Search for the cell housing the specified text and yield its [x, y] center coordinate. 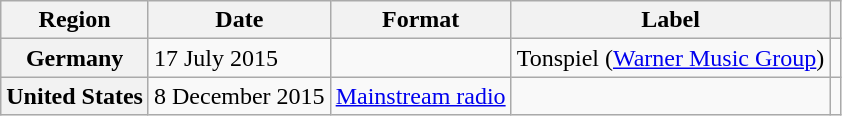
Mainstream radio [420, 96]
17 July 2015 [239, 58]
Region [75, 20]
United States [75, 96]
8 December 2015 [239, 96]
Germany [75, 58]
Date [239, 20]
Format [420, 20]
Tonspiel (Warner Music Group) [670, 58]
Label [670, 20]
